For the text-containing cell, return its midpoint in [x, y] coordinate format. 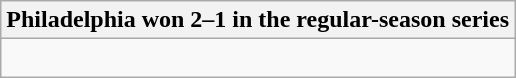
Philadelphia won 2–1 in the regular-season series [258, 20]
